Provide the (x, y) coordinate of the cell's center where the given text is located.  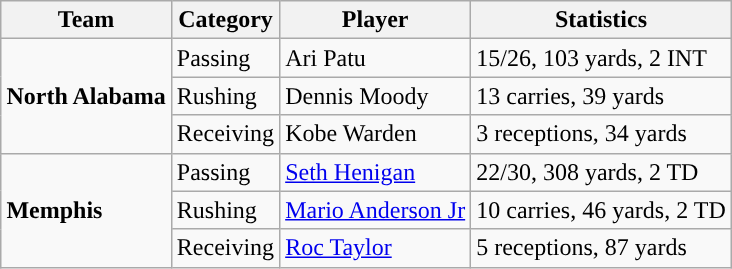
5 receptions, 87 yards (602, 248)
Team (86, 20)
Category (225, 20)
Seth Henigan (376, 172)
10 carries, 46 yards, 2 TD (602, 210)
North Alabama (86, 96)
22/30, 308 yards, 2 TD (602, 172)
Mario Anderson Jr (376, 210)
Statistics (602, 20)
Roc Taylor (376, 248)
13 carries, 39 yards (602, 96)
Memphis (86, 210)
Player (376, 20)
15/26, 103 yards, 2 INT (602, 58)
Kobe Warden (376, 134)
Dennis Moody (376, 96)
Ari Patu (376, 58)
3 receptions, 34 yards (602, 134)
